Provide the (X, Y) coordinate of the cell's center where the given text is located.  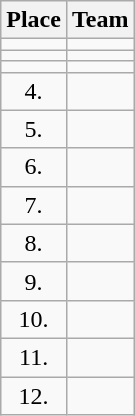
Team (100, 20)
11. (34, 357)
8. (34, 243)
10. (34, 319)
4. (34, 91)
9. (34, 281)
12. (34, 395)
7. (34, 205)
Place (34, 20)
6. (34, 167)
5. (34, 129)
